Pinpoint the cell where the given text exists, returning its (x, y) midpoint coordinate. 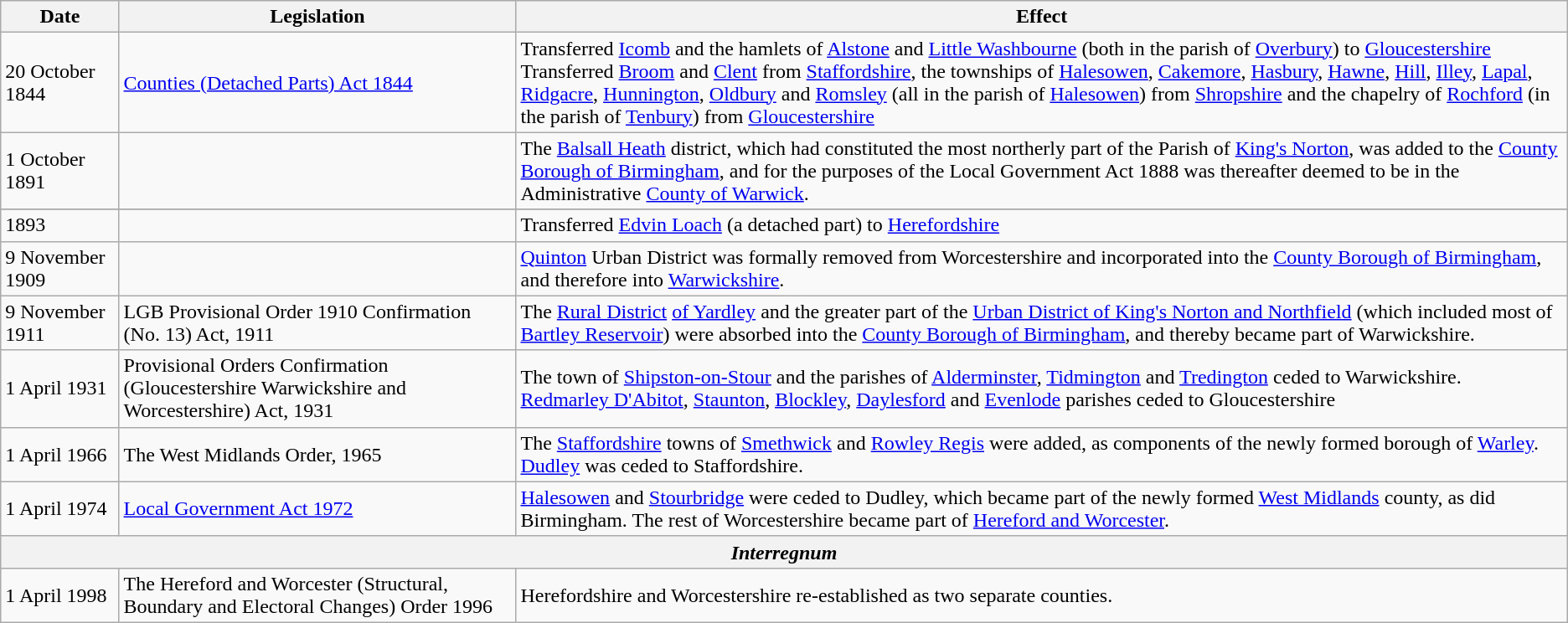
1893 (60, 225)
1 April 1974 (60, 509)
1 April 1966 (60, 454)
Local Government Act 1972 (317, 509)
LGB Provisional Order 1910 Confirmation (No. 13) Act, 1911 (317, 323)
9 November 1911 (60, 323)
The West Midlands Order, 1965 (317, 454)
Legislation (317, 17)
Effect (1042, 17)
Interregnum (784, 552)
1 April 1931 (60, 389)
1 April 1998 (60, 595)
Transferred Edvin Loach (a detached part) to Herefordshire (1042, 225)
Date (60, 17)
1 October 1891 (60, 171)
Herefordshire and Worcestershire re-established as two separate counties. (1042, 595)
20 October 1844 (60, 82)
The Hereford and Worcester (Structural, Boundary and Electoral Changes) Order 1996 (317, 595)
Provisional Orders Confirmation (Gloucestershire Warwickshire and Worcestershire) Act, 1931 (317, 389)
Counties (Detached Parts) Act 1844 (317, 82)
9 November 1909 (60, 268)
